Pinpoint the cell where the given text exists, returning its [x, y] midpoint coordinate. 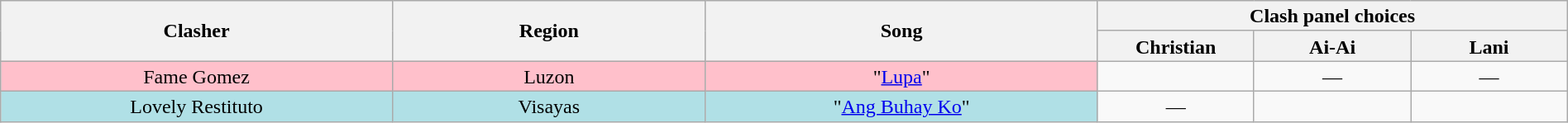
Christian [1176, 46]
Clash panel choices [1332, 17]
Clasher [197, 31]
"Lupa" [901, 76]
Fame Gomez [197, 76]
Visayas [549, 106]
Ai-Ai [1331, 46]
Lani [1489, 46]
"Ang Buhay Ko" [901, 106]
Song [901, 31]
Luzon [549, 76]
Region [549, 31]
Lovely Restituto [197, 106]
